Capture the cell that displays the provided text and extract its [x, y] central coordinate. 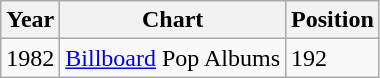
Chart [173, 20]
1982 [30, 58]
192 [333, 58]
Billboard Pop Albums [173, 58]
Year [30, 20]
Position [333, 20]
